Determine the [X, Y] coordinate at the center of the cell enclosing the given text.  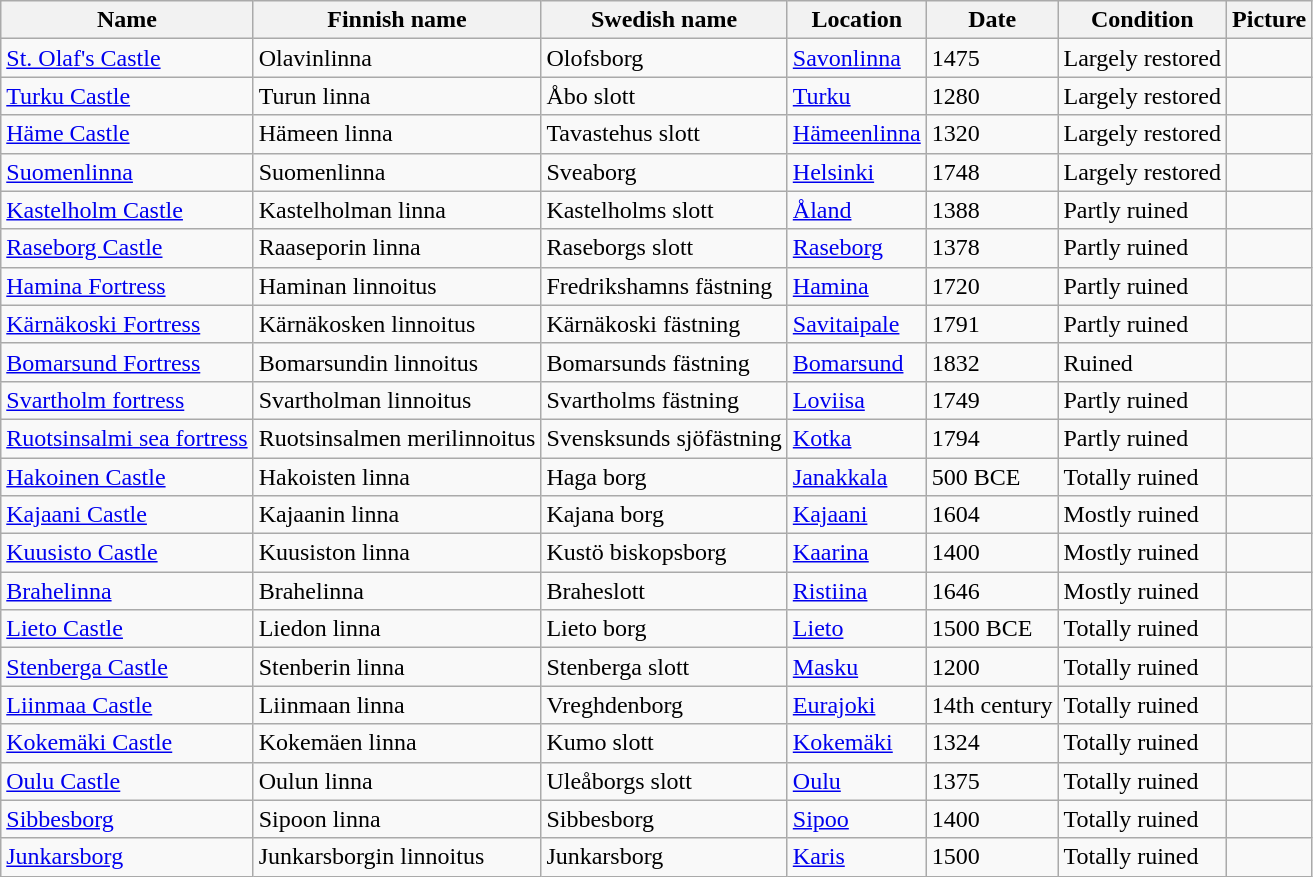
Stenberga slott [664, 667]
1791 [992, 324]
1720 [992, 286]
Lieto Castle [127, 629]
Masku [856, 667]
Fredrikshamns fästning [664, 286]
Liinmaan linna [397, 705]
1280 [992, 96]
Hamina Fortress [127, 286]
Lieto [856, 629]
Bomarsundin linnoitus [397, 362]
Svartholman linnoitus [397, 400]
Raseborg [856, 248]
Kotka [856, 438]
Turku [856, 96]
Ristiina [856, 591]
1320 [992, 134]
Kokemäen linna [397, 743]
Ruotsinsalmen merilinnoitus [397, 438]
Oulu Castle [127, 781]
Häme Castle [127, 134]
Kastelholman linna [397, 210]
Bomarsund [856, 362]
Ruined [1142, 362]
Finnish name [397, 20]
Location [856, 20]
Hakoinen Castle [127, 477]
Oulu [856, 781]
Janakkala [856, 477]
Liedon linna [397, 629]
Turun linna [397, 96]
Kastelholms slott [664, 210]
1749 [992, 400]
Stenberin linna [397, 667]
Haga borg [664, 477]
Svensksunds sjöfästning [664, 438]
1500 [992, 857]
1324 [992, 743]
1604 [992, 515]
Junkarsborgin linnoitus [397, 857]
Lieto borg [664, 629]
1832 [992, 362]
1200 [992, 667]
Haminan linnoitus [397, 286]
Kustö biskopsborg [664, 553]
1794 [992, 438]
1748 [992, 172]
Raaseporin linna [397, 248]
Hämeen linna [397, 134]
Uleåborgs slott [664, 781]
1646 [992, 591]
Kärnäkoski fästning [664, 324]
Name [127, 20]
Hakoisten linna [397, 477]
Picture [1270, 20]
Svartholm fortress [127, 400]
Turku Castle [127, 96]
Stenberga Castle [127, 667]
Date [992, 20]
Swedish name [664, 20]
Åbo slott [664, 96]
Olofsborg [664, 58]
Bomarsund Fortress [127, 362]
Åland [856, 210]
1388 [992, 210]
14th century [992, 705]
Kaarina [856, 553]
Hämeenlinna [856, 134]
Loviisa [856, 400]
Kajana borg [664, 515]
Bomarsunds fästning [664, 362]
Kajaanin linna [397, 515]
Sveaborg [664, 172]
Ruotsinsalmi sea fortress [127, 438]
500 BCE [992, 477]
Kajaani [856, 515]
Kokemäki Castle [127, 743]
Raseborgs slott [664, 248]
Oulun linna [397, 781]
Kastelholm Castle [127, 210]
Olavinlinna [397, 58]
Kokemäki [856, 743]
Vreghdenborg [664, 705]
Sipoo [856, 819]
Kuusisto Castle [127, 553]
Kumo slott [664, 743]
Raseborg Castle [127, 248]
St. Olaf's Castle [127, 58]
Savonlinna [856, 58]
Karis [856, 857]
Condition [1142, 20]
Hamina [856, 286]
Tavastehus slott [664, 134]
Eurajoki [856, 705]
Kärnäkoski Fortress [127, 324]
1475 [992, 58]
Kuusiston linna [397, 553]
Savitaipale [856, 324]
Sipoon linna [397, 819]
1500 BCE [992, 629]
Svartholms fästning [664, 400]
1375 [992, 781]
Braheslott [664, 591]
1378 [992, 248]
Helsinki [856, 172]
Liinmaa Castle [127, 705]
Kajaani Castle [127, 515]
Kärnäkosken linnoitus [397, 324]
